Provide the [x, y] coordinate of the cell's center where the given text is located.  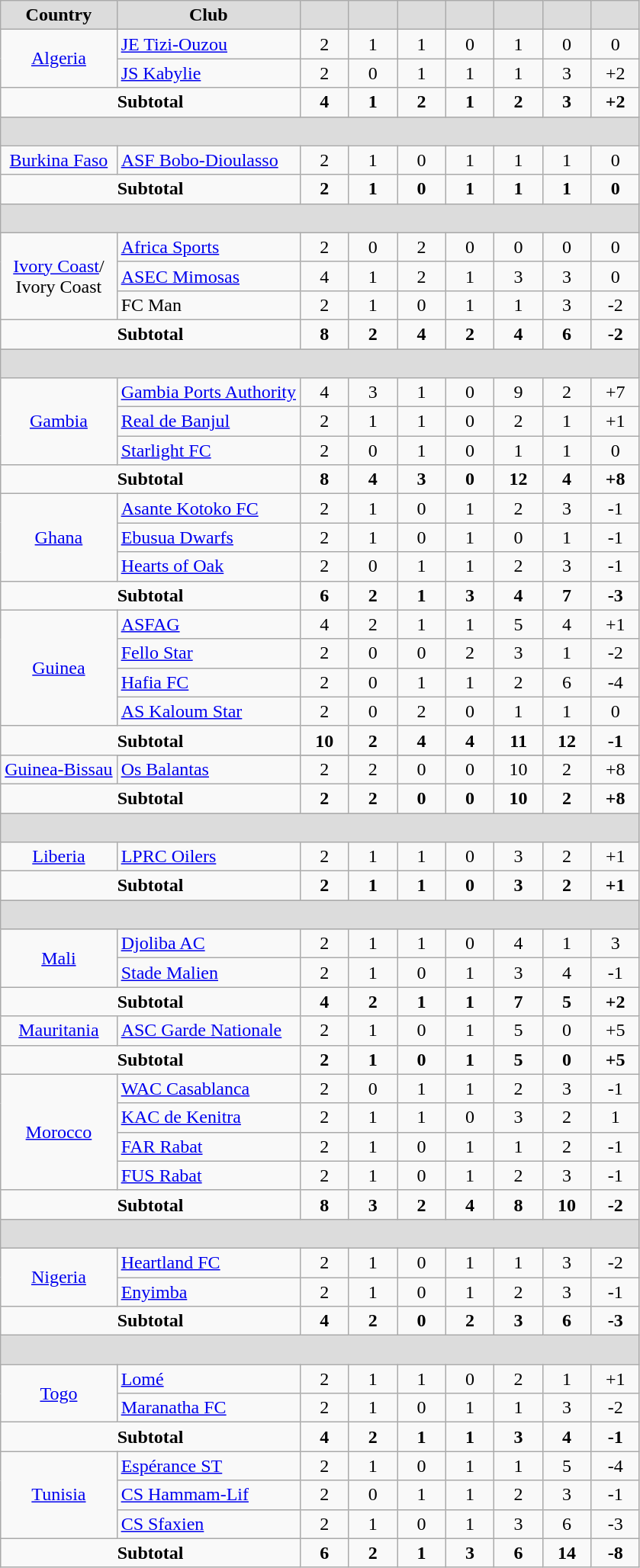
JS Kabylie [208, 73]
9 [519, 393]
Tunisia [59, 1495]
ASF Bobo-Dioulasso [208, 160]
Djoliba AC [208, 944]
11 [519, 740]
Real de Banjul [208, 422]
Espérance ST [208, 1466]
Fello Star [208, 653]
Morocco [59, 1132]
ASFAG [208, 624]
LPRC Oilers [208, 857]
ASC Garde Nationale [208, 1031]
Algeria [59, 59]
FUS Rabat [208, 1175]
Liberia [59, 857]
Hafia FC [208, 682]
Gambia Ports Authority [208, 393]
Stade Malien [208, 973]
Mali [59, 958]
-8 [616, 1553]
Lomé [208, 1379]
Burkina Faso [59, 160]
CS Hammam-Lif [208, 1495]
Club [208, 15]
Mauritania [59, 1031]
+7 [616, 393]
Togo [59, 1393]
Guinea [59, 668]
14 [567, 1553]
Enyimba [208, 1292]
AS Kaloum Star [208, 711]
FC Man [208, 305]
Guinea-Bissau [59, 769]
Africa Sports [208, 247]
Gambia [59, 422]
CS Sfaxien [208, 1524]
Hearts of Oak [208, 566]
Os Balantas [208, 769]
WAC Casablanca [208, 1089]
Maranatha FC [208, 1408]
Asante Kotoko FC [208, 508]
JE Tizi-Ouzou [208, 44]
Starlight FC [208, 451]
KAC de Kenitra [208, 1117]
ASEC Mimosas [208, 276]
Ivory Coast/Ivory Coast [59, 276]
FAR Rabat [208, 1146]
Heartland FC [208, 1262]
Nigeria [59, 1277]
Ebusua Dwarfs [208, 537]
Ghana [59, 537]
Country [59, 15]
